Provide the (X, Y) coordinate of the cell's center where the given text is located.  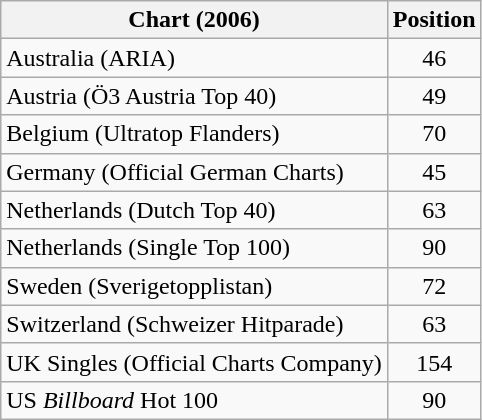
Chart (2006) (194, 20)
46 (434, 58)
UK Singles (Official Charts Company) (194, 362)
49 (434, 96)
Austria (Ö3 Austria Top 40) (194, 96)
70 (434, 134)
154 (434, 362)
Switzerland (Schweizer Hitparade) (194, 324)
US Billboard Hot 100 (194, 400)
Germany (Official German Charts) (194, 172)
Belgium (Ultratop Flanders) (194, 134)
Sweden (Sverigetopplistan) (194, 286)
45 (434, 172)
Netherlands (Single Top 100) (194, 248)
Position (434, 20)
Australia (ARIA) (194, 58)
Netherlands (Dutch Top 40) (194, 210)
72 (434, 286)
